From the cell containing the given text, extract its center point as (x, y) coordinate. 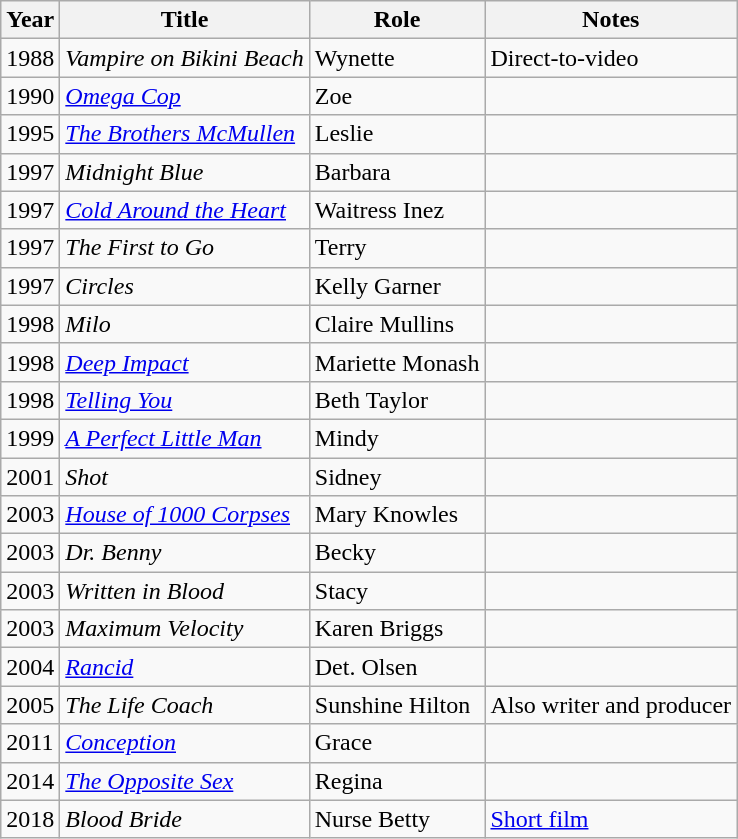
Leslie (397, 134)
1988 (30, 58)
Kelly Garner (397, 286)
Written in Blood (184, 591)
1990 (30, 96)
Det. Olsen (397, 667)
Maximum Velocity (184, 629)
2005 (30, 705)
The Brothers McMullen (184, 134)
A Perfect Little Man (184, 438)
The First to Go (184, 248)
Becky (397, 553)
Rancid (184, 667)
2018 (30, 819)
2014 (30, 781)
Nurse Betty (397, 819)
Terry (397, 248)
Wynette (397, 58)
Direct-to-video (611, 58)
The Life Coach (184, 705)
Shot (184, 477)
Role (397, 20)
Midnight Blue (184, 172)
Barbara (397, 172)
Omega Cop (184, 96)
The Opposite Sex (184, 781)
Also writer and producer (611, 705)
1999 (30, 438)
Zoe (397, 96)
Vampire on Bikini Beach (184, 58)
Year (30, 20)
Waitress Inez (397, 210)
Mary Knowles (397, 515)
Milo (184, 324)
Deep Impact (184, 362)
Short film (611, 819)
2004 (30, 667)
Title (184, 20)
Karen Briggs (397, 629)
Mariette Monash (397, 362)
Sidney (397, 477)
Circles (184, 286)
Telling You (184, 400)
2001 (30, 477)
Claire Mullins (397, 324)
House of 1000 Corpses (184, 515)
Stacy (397, 591)
Notes (611, 20)
1995 (30, 134)
2011 (30, 743)
Dr. Benny (184, 553)
Grace (397, 743)
Cold Around the Heart (184, 210)
Beth Taylor (397, 400)
Regina (397, 781)
Sunshine Hilton (397, 705)
Blood Bride (184, 819)
Mindy (397, 438)
Conception (184, 743)
